Return (X, Y) of the center of cell containing provided text 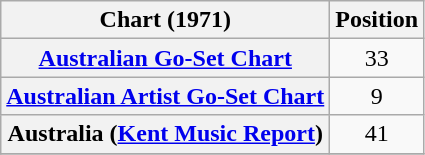
Australia (Kent Music Report) (166, 134)
33 (377, 58)
Position (377, 20)
41 (377, 134)
Australian Go-Set Chart (166, 58)
Australian Artist Go-Set Chart (166, 96)
9 (377, 96)
Chart (1971) (166, 20)
